Search for the cell housing the specified text and yield its (x, y) center coordinate. 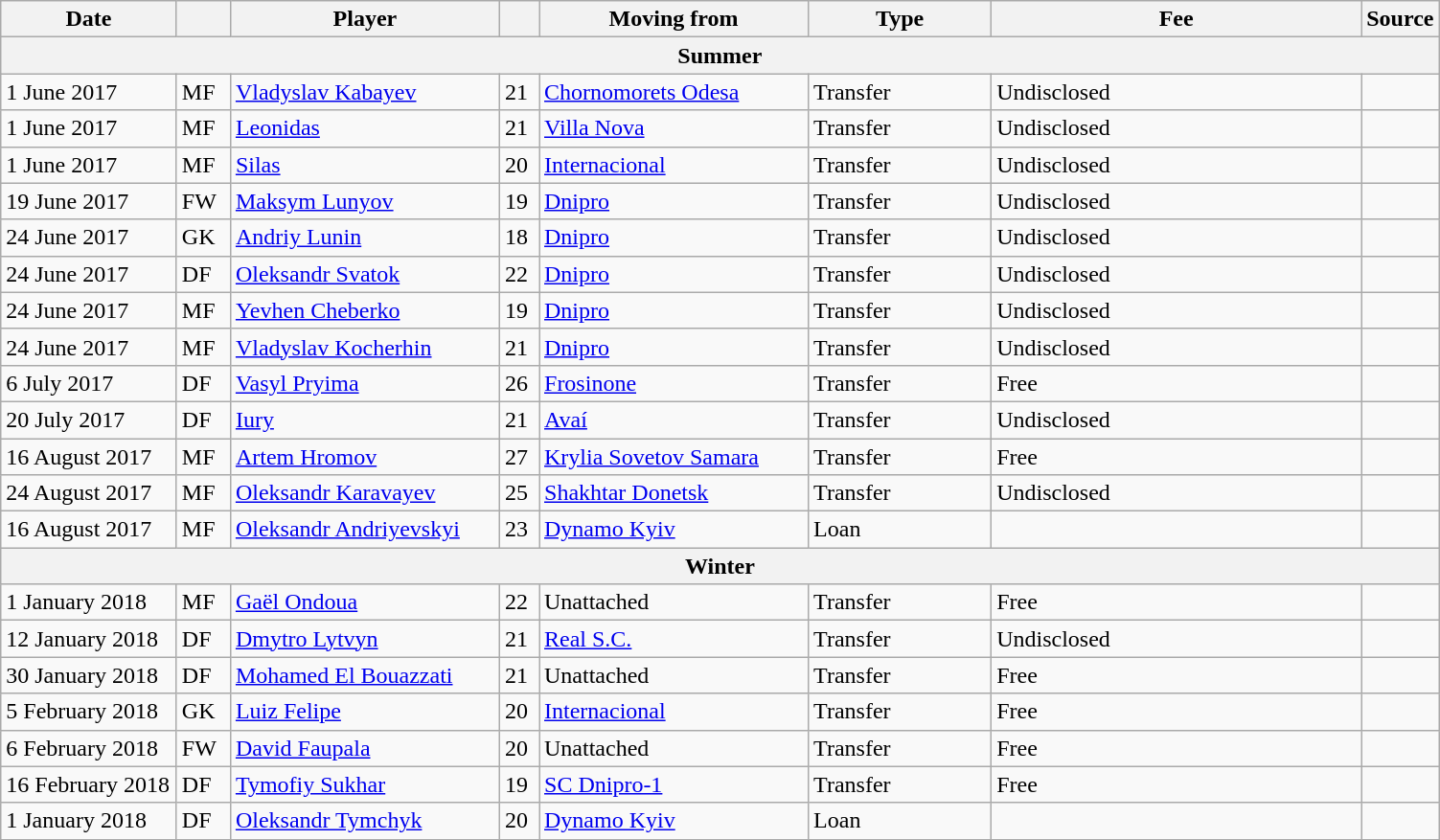
Oleksandr Andriyevskyi (364, 530)
Date (89, 19)
Chornomorets Odesa (673, 92)
Winter (720, 566)
Player (364, 19)
25 (519, 493)
David Faupala (364, 748)
Frosinone (673, 383)
24 August 2017 (89, 493)
Oleksandr Tymchyk (364, 821)
Oleksandr Karavayev (364, 493)
20 July 2017 (89, 420)
Andriy Lunin (364, 238)
Summer (720, 56)
Luiz Felipe (364, 712)
Mohamed El Bouazzati (364, 675)
Leonidas (364, 128)
30 January 2018 (89, 675)
Dmytro Lytvyn (364, 639)
Gaël Ondoua (364, 602)
23 (519, 530)
5 February 2018 (89, 712)
Vladyslav Kocherhin (364, 347)
27 (519, 457)
Oleksandr Svatok (364, 274)
19 June 2017 (89, 201)
Source (1401, 19)
Silas (364, 165)
Tymofiy Sukhar (364, 784)
Type (901, 19)
Real S.C. (673, 639)
Shakhtar Donetsk (673, 493)
SC Dnipro-1 (673, 784)
Iury (364, 420)
Krylia Sovetov Samara (673, 457)
Yevhen Cheberko (364, 310)
Fee (1177, 19)
Moving from (673, 19)
16 February 2018 (89, 784)
6 February 2018 (89, 748)
6 July 2017 (89, 383)
Avaí (673, 420)
12 January 2018 (89, 639)
Villa Nova (673, 128)
18 (519, 238)
Vladyslav Kabayev (364, 92)
Maksym Lunyov (364, 201)
Artem Hromov (364, 457)
Vasyl Pryima (364, 383)
26 (519, 383)
